For the text-containing cell, return its midpoint in [X, Y] coordinate format. 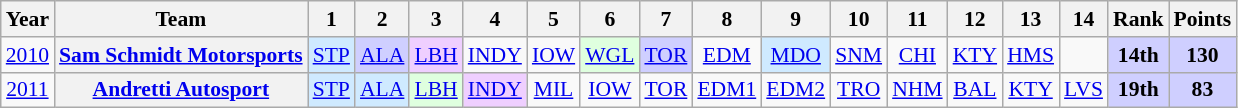
Rank [1138, 19]
NHM [918, 90]
14 [1084, 19]
EDM2 [796, 90]
Points [1203, 19]
Sam Schmidt Motorsports [181, 55]
WGL [610, 55]
8 [726, 19]
LVS [1084, 90]
Andretti Autosport [181, 90]
SNM [858, 55]
MDO [796, 55]
83 [1203, 90]
3 [436, 19]
CHI [918, 55]
HMS [1030, 55]
5 [554, 19]
19th [1138, 90]
130 [1203, 55]
9 [796, 19]
4 [495, 19]
12 [975, 19]
2010 [28, 55]
TRO [858, 90]
11 [918, 19]
6 [610, 19]
1 [332, 19]
10 [858, 19]
2011 [28, 90]
2 [382, 19]
EDM1 [726, 90]
14th [1138, 55]
7 [666, 19]
Year [28, 19]
MIL [554, 90]
Team [181, 19]
EDM [726, 55]
13 [1030, 19]
BAL [975, 90]
